Detect which cell encompasses the target text, then output its [X, Y] center coordinate. 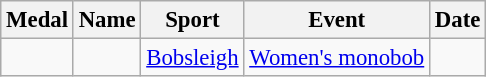
Name [107, 20]
Medal [38, 20]
Bobsleigh [192, 58]
Women's monobob [337, 58]
Date [458, 20]
Sport [192, 20]
Event [337, 20]
